Detect which cell encompasses the target text, then output its (x, y) center coordinate. 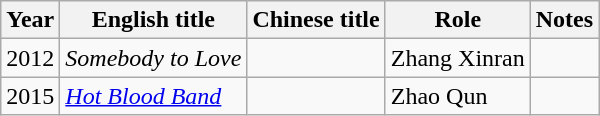
2012 (30, 58)
Hot Blood Band (154, 96)
Somebody to Love (154, 58)
Year (30, 20)
Role (458, 20)
Zhao Qun (458, 96)
Zhang Xinran (458, 58)
English title (154, 20)
Notes (564, 20)
Chinese title (316, 20)
2015 (30, 96)
